Capture the cell that displays the provided text and extract its [X, Y] central coordinate. 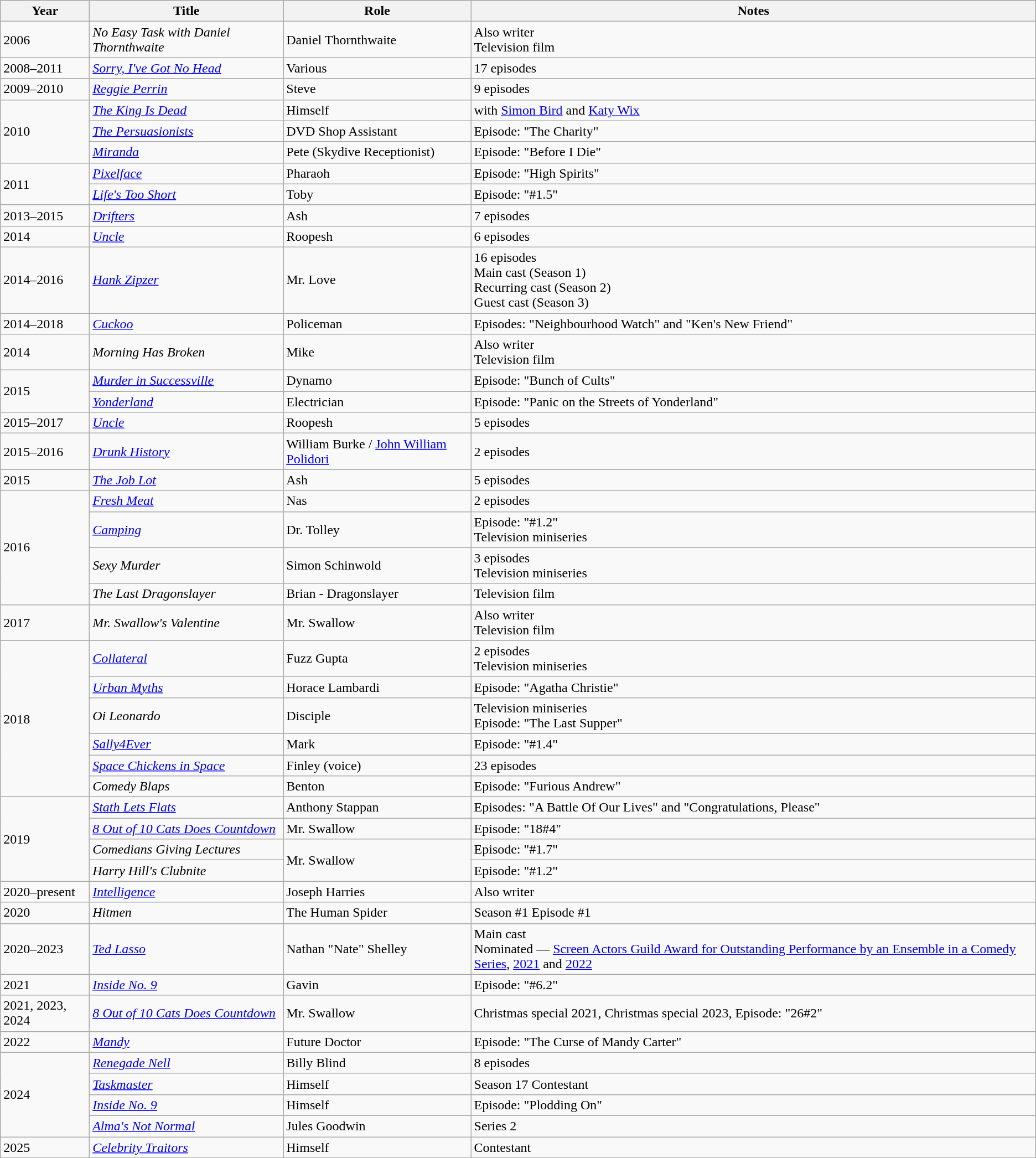
Television film [753, 594]
Yonderland [187, 402]
Episode: "#1.2" [753, 871]
Also writer [753, 892]
Main castNominated — Screen Actors Guild Award for Outstanding Performance by an Ensemble in a Comedy Series, 2021 and 2022 [753, 949]
Simon Schinwold [377, 566]
Oi Leonardo [187, 715]
Intelligence [187, 892]
DVD Shop Assistant [377, 131]
Space Chickens in Space [187, 766]
Murder in Successville [187, 381]
Episode: "Furious Andrew" [753, 787]
The Last Dragonslayer [187, 594]
Sally4Ever [187, 744]
Comedy Blaps [187, 787]
2025 [45, 1147]
Steve [377, 89]
Miranda [187, 152]
Season 17 Contestant [753, 1084]
Season #1 Episode #1 [753, 913]
2020–present [45, 892]
Pete (Skydive Receptionist) [377, 152]
Alma's Not Normal [187, 1126]
Episode: "High Spirits" [753, 173]
2013–2015 [45, 215]
23 episodes [753, 766]
Future Doctor [377, 1042]
Comedians Giving Lectures [187, 850]
Billy Blind [377, 1063]
Title [187, 11]
Christmas special 2021, Christmas special 2023, Episode: "26#2" [753, 1013]
2016 [45, 547]
Anthony Stappan [377, 808]
Stath Lets Flats [187, 808]
Television miniseriesEpisode: "The Last Supper" [753, 715]
Mike [377, 352]
Horace Lambardi [377, 687]
Episode: "#1.2"Television miniseries [753, 529]
Episode: "The Curse of Mandy Carter" [753, 1042]
Pharaoh [377, 173]
Episode: "Plodding On" [753, 1105]
Renegade Nell [187, 1063]
Fuzz Gupta [377, 659]
Camping [187, 529]
Life's Too Short [187, 194]
2024 [45, 1094]
2014–2018 [45, 324]
Dr. Tolley [377, 529]
Finley (voice) [377, 766]
Episode: "The Charity" [753, 131]
2022 [45, 1042]
Mr. Swallow's Valentine [187, 622]
Toby [377, 194]
2017 [45, 622]
2010 [45, 131]
Episode: "#1.5" [753, 194]
2020–2023 [45, 949]
2015–2016 [45, 452]
Gavin [377, 985]
Urban Myths [187, 687]
Episode: "Panic on the Streets of Yonderland" [753, 402]
Year [45, 11]
2019 [45, 839]
2006 [45, 40]
2021 [45, 985]
7 episodes [753, 215]
Joseph Harries [377, 892]
Series 2 [753, 1126]
2014–2016 [45, 280]
Sorry, I've Got No Head [187, 68]
Pixelface [187, 173]
Nathan "Nate" Shelley [377, 949]
Notes [753, 11]
Ted Lasso [187, 949]
Episode: "#6.2" [753, 985]
2021, 2023, 2024 [45, 1013]
Celebrity Traitors [187, 1147]
3 episodesTelevision miniseries [753, 566]
The Human Spider [377, 913]
Brian - Dragonslayer [377, 594]
Nas [377, 501]
Reggie Perrin [187, 89]
with Simon Bird and Katy Wix [753, 110]
William Burke / John William Polidori [377, 452]
No Easy Task with Daniel Thornthwaite [187, 40]
Episode: "Bunch of Cults" [753, 381]
2 episodesTelevision miniseries [753, 659]
Episode: "Before I Die" [753, 152]
Jules Goodwin [377, 1126]
2008–2011 [45, 68]
Episode: "#1.4" [753, 744]
Disciple [377, 715]
Fresh Meat [187, 501]
Mandy [187, 1042]
Collateral [187, 659]
The Job Lot [187, 480]
Taskmaster [187, 1084]
The King Is Dead [187, 110]
Daniel Thornthwaite [377, 40]
16 episodesMain cast (Season 1)Recurring cast (Season 2)Guest cast (Season 3) [753, 280]
Cuckoo [187, 324]
Episodes: "A Battle Of Our Lives" and "Congratulations, Please" [753, 808]
Episode: "Agatha Christie" [753, 687]
Electrician [377, 402]
Contestant [753, 1147]
Episode: "#1.7" [753, 850]
Dynamo [377, 381]
9 episodes [753, 89]
Sexy Murder [187, 566]
Drifters [187, 215]
2015–2017 [45, 423]
2009–2010 [45, 89]
Mark [377, 744]
Harry Hill's Clubnite [187, 871]
Benton [377, 787]
Morning Has Broken [187, 352]
8 episodes [753, 1063]
Role [377, 11]
6 episodes [753, 236]
Mr. Love [377, 280]
17 episodes [753, 68]
Various [377, 68]
Hank Zipzer [187, 280]
Hitmen [187, 913]
Policeman [377, 324]
2018 [45, 718]
The Persuasionists [187, 131]
2011 [45, 184]
Episode: "18#4" [753, 829]
Drunk History [187, 452]
2020 [45, 913]
Episodes: "Neighbourhood Watch" and "Ken's New Friend" [753, 324]
